Determine the [x, y] coordinate at the center of the cell enclosing the given text.  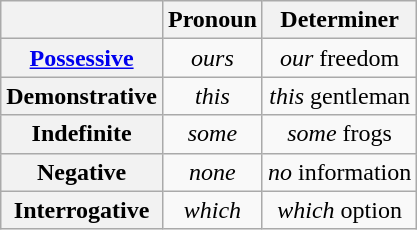
Negative [82, 172]
Demonstrative [82, 96]
Determiner [339, 20]
no information [339, 172]
this [212, 96]
some frogs [339, 134]
Pronoun [212, 20]
Possessive [82, 58]
Interrogative [82, 210]
Indefinite [82, 134]
which [212, 210]
our freedom [339, 58]
this gentleman [339, 96]
ours [212, 58]
which option [339, 210]
some [212, 134]
none [212, 172]
